Output the (X, Y) coordinate of the center of the cell containing the given text.  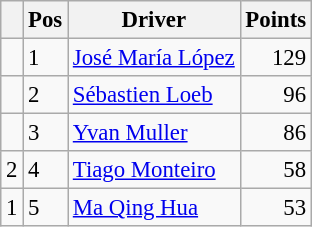
3 (46, 133)
53 (276, 208)
Points (276, 20)
5 (46, 208)
96 (276, 95)
Pos (46, 20)
4 (46, 170)
José María López (154, 58)
86 (276, 133)
Ma Qing Hua (154, 208)
58 (276, 170)
Driver (154, 20)
Tiago Monteiro (154, 170)
Sébastien Loeb (154, 95)
129 (276, 58)
Yvan Muller (154, 133)
